Capture the cell that displays the provided text and extract its [x, y] central coordinate. 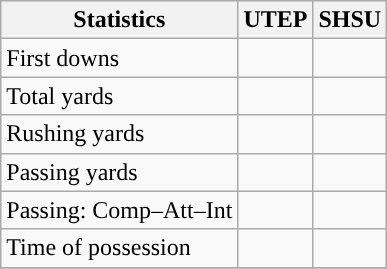
Time of possession [120, 248]
Total yards [120, 96]
Passing: Comp–Att–Int [120, 210]
First downs [120, 58]
Passing yards [120, 172]
SHSU [350, 20]
Statistics [120, 20]
Rushing yards [120, 134]
UTEP [276, 20]
